Output the (x, y) coordinate of the center of the cell containing the given text.  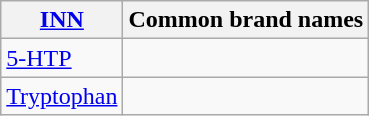
Tryptophan (62, 96)
Common brand names (246, 20)
5-HTP (62, 58)
INN (62, 20)
